Pinpoint the cell where the given text exists, returning its (X, Y) midpoint coordinate. 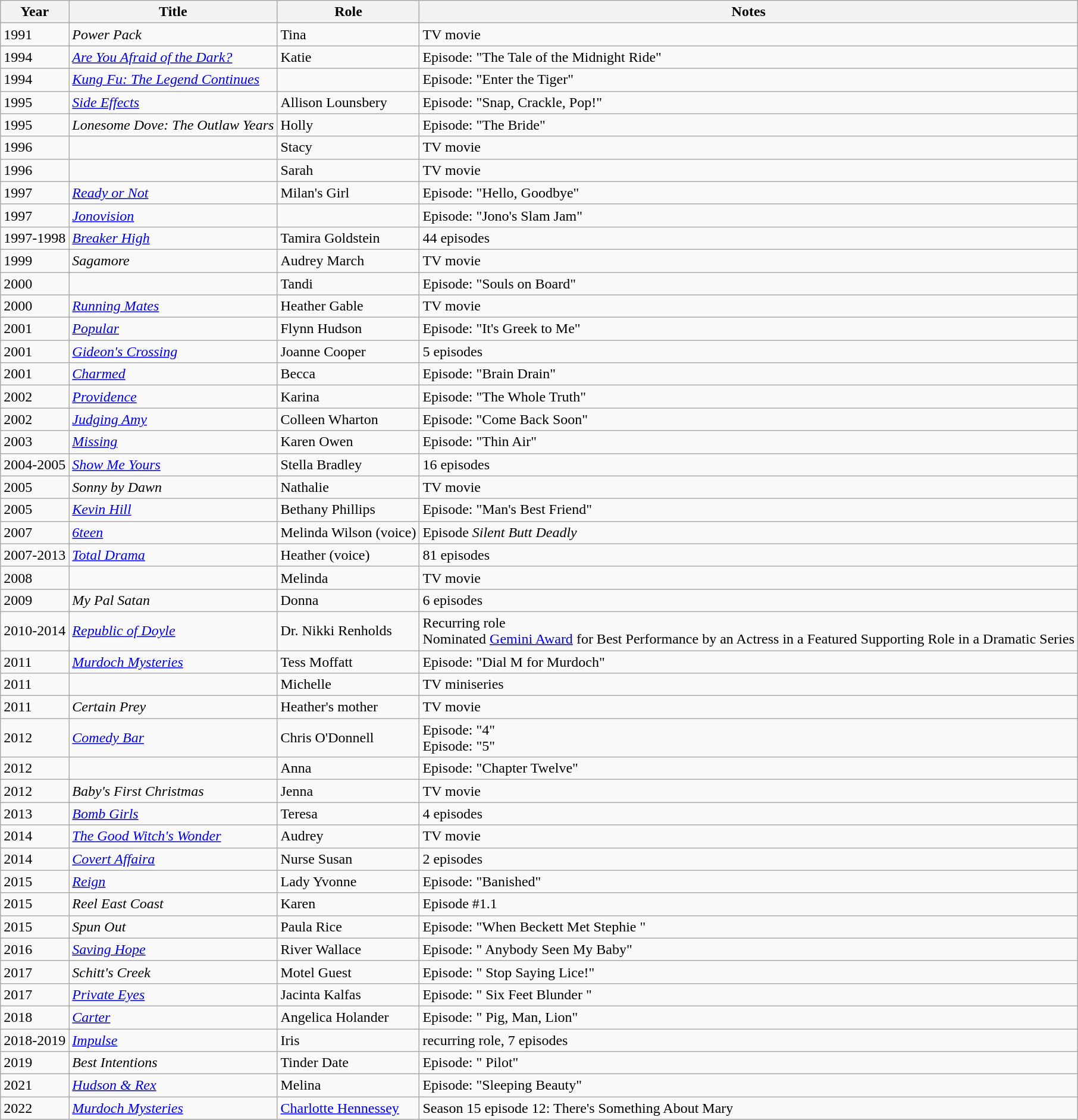
Karen Owen (349, 442)
Episode: "Dial M for Murdoch" (748, 662)
Angelica Holander (349, 1017)
2004-2005 (35, 465)
Katie (349, 57)
Episode: " Stop Saying Lice!" (748, 972)
Episode Silent Butt Deadly (748, 532)
Karina (349, 397)
4 episodes (748, 814)
River Wallace (349, 949)
Episode: "Come Back Soon" (748, 419)
TV miniseries (748, 685)
Episode: "Souls on Board" (748, 284)
Kevin Hill (173, 510)
Tinder Date (349, 1063)
Lonesome Dove: The Outlaw Years (173, 125)
Karen (349, 904)
Year (35, 12)
Stella Bradley (349, 465)
Role (349, 12)
Melinda (349, 578)
2021 (35, 1086)
Notes (748, 12)
Episode: "The Tale of the Midnight Ride" (748, 57)
Private Eyes (173, 994)
Tandi (349, 284)
Allison Lounsbery (349, 102)
Paula Rice (349, 927)
Becca (349, 374)
Running Mates (173, 306)
Holly (349, 125)
Popular (173, 329)
Episode: "4"Episode: "5" (748, 738)
44 episodes (748, 238)
Teresa (349, 814)
Judging Amy (173, 419)
Certain Prey (173, 707)
Ready or Not (173, 193)
Power Pack (173, 34)
Milan's Girl (349, 193)
Episode: "Jono's Slam Jam" (748, 215)
Tess Moffatt (349, 662)
Covert Affaira (173, 859)
My Pal Satan (173, 600)
Best Intentions (173, 1063)
Episode: " Six Feet Blunder " (748, 994)
6teen (173, 532)
Episode: "It's Greek to Me" (748, 329)
Jenna (349, 791)
Tina (349, 34)
Episode: "Banished" (748, 881)
Sagamore (173, 261)
Charlotte Hennessey (349, 1108)
Anna (349, 768)
81 episodes (748, 555)
Nathalie (349, 487)
Colleen Wharton (349, 419)
Chris O'Donnell (349, 738)
Season 15 episode 12: There's Something About Mary (748, 1108)
Episode: " Pilot" (748, 1063)
Sonny by Dawn (173, 487)
recurring role, 7 episodes (748, 1040)
Audrey March (349, 261)
Episode: "Thin Air" (748, 442)
Lady Yvonne (349, 881)
Episode: "Chapter Twelve" (748, 768)
Episode: "The Bride" (748, 125)
Missing (173, 442)
Total Drama (173, 555)
Nurse Susan (349, 859)
Schitt's Creek (173, 972)
Reign (173, 881)
2008 (35, 578)
2018 (35, 1017)
2019 (35, 1063)
Side Effects (173, 102)
Heather's mother (349, 707)
Melina (349, 1086)
5 episodes (748, 352)
Flynn Hudson (349, 329)
Spun Out (173, 927)
Episode #1.1 (748, 904)
1997-1998 (35, 238)
Impulse (173, 1040)
Episode: " Anybody Seen My Baby" (748, 949)
2022 (35, 1108)
2018-2019 (35, 1040)
Episode: "Sleeping Beauty" (748, 1086)
Episode: "Snap, Crackle, Pop!" (748, 102)
Iris (349, 1040)
Bethany Phillips (349, 510)
Bomb Girls (173, 814)
Dr. Nikki Renholds (349, 630)
Episode: "Enter the Tiger" (748, 80)
2007-2013 (35, 555)
Republic of Doyle (173, 630)
Audrey (349, 836)
Hudson & Rex (173, 1086)
Are You Afraid of the Dark? (173, 57)
Stacy (349, 148)
Joanne Cooper (349, 352)
2007 (35, 532)
6 episodes (748, 600)
Episode: " Pig, Man, Lion" (748, 1017)
Title (173, 12)
Kung Fu: The Legend Continues (173, 80)
Saving Hope (173, 949)
Recurring roleNominated Gemini Award for Best Performance by an Actress in a Featured Supporting Role in a Dramatic Series (748, 630)
Reel East Coast (173, 904)
Comedy Bar (173, 738)
Carter (173, 1017)
Breaker High (173, 238)
2013 (35, 814)
Donna (349, 600)
Melinda Wilson (voice) (349, 532)
Show Me Yours (173, 465)
Jacinta Kalfas (349, 994)
Providence (173, 397)
Jonovision (173, 215)
Episode: "Hello, Goodbye" (748, 193)
2009 (35, 600)
Episode: "Brain Drain" (748, 374)
Motel Guest (349, 972)
Episode: "The Whole Truth" (748, 397)
Episode: "When Beckett Met Stephie " (748, 927)
Gideon's Crossing (173, 352)
Charmed (173, 374)
16 episodes (748, 465)
2003 (35, 442)
Heather (voice) (349, 555)
2016 (35, 949)
Baby's First Christmas (173, 791)
Sarah (349, 170)
2 episodes (748, 859)
1991 (35, 34)
Episode: "Man's Best Friend" (748, 510)
Heather Gable (349, 306)
Tamira Goldstein (349, 238)
Michelle (349, 685)
2010-2014 (35, 630)
The Good Witch's Wonder (173, 836)
1999 (35, 261)
